Locate the cell with the specified text and output its [x, y] center coordinate. 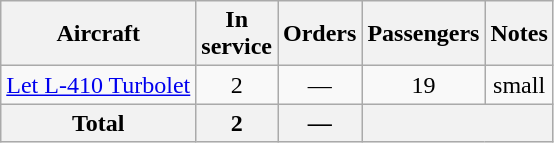
Passengers [424, 34]
small [519, 85]
19 [424, 85]
In service [237, 34]
Let L-410 Turbolet [98, 85]
Notes [519, 34]
Aircraft [98, 34]
Total [98, 123]
Orders [320, 34]
